Extract the [x, y] coordinate from the center of the cell holding the provided text.  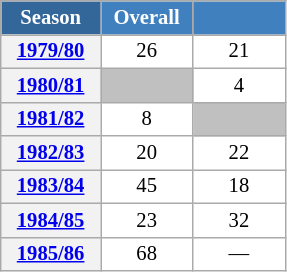
1983/84 [51, 186]
18 [239, 186]
1979/80 [51, 51]
68 [146, 254]
22 [239, 153]
45 [146, 186]
1985/86 [51, 254]
20 [146, 153]
Season [51, 17]
1984/85 [51, 220]
32 [239, 220]
1981/82 [51, 119]
23 [146, 220]
1980/81 [51, 85]
4 [239, 85]
21 [239, 51]
— [239, 254]
26 [146, 51]
Overall [146, 17]
1982/83 [51, 153]
8 [146, 119]
